Return the [x, y] coordinate for the center point of the cell that contains the specified text.  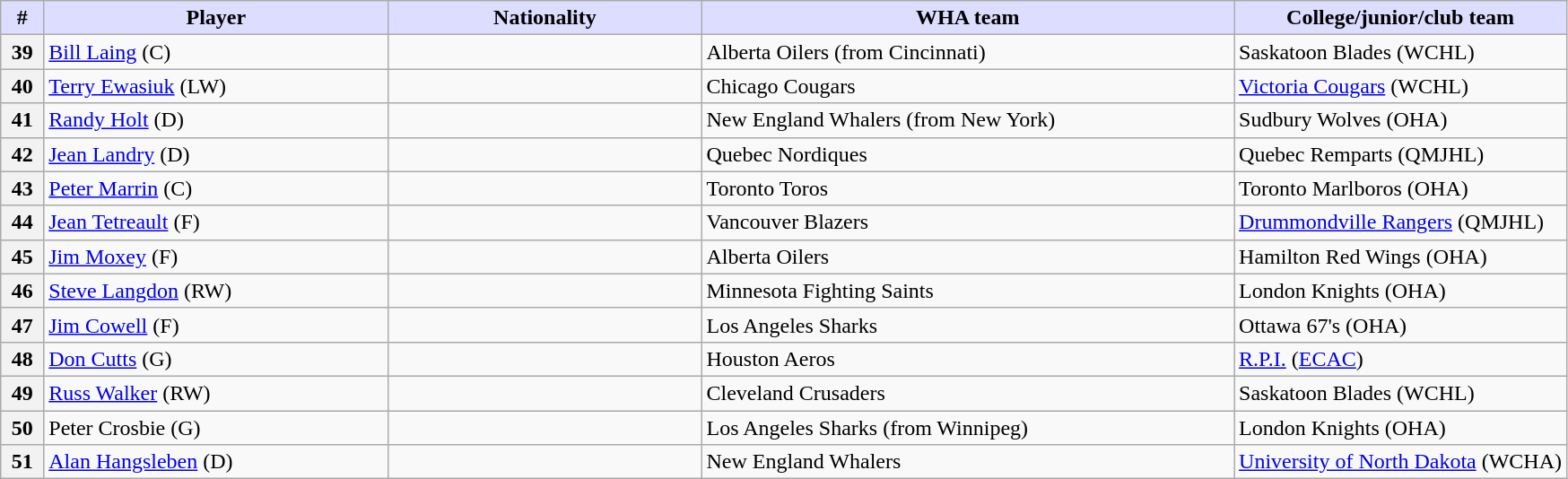
WHA team [968, 18]
Terry Ewasiuk (LW) [216, 86]
42 [22, 154]
49 [22, 393]
Victoria Cougars (WCHL) [1401, 86]
Los Angeles Sharks [968, 325]
Alberta Oilers [968, 257]
Minnesota Fighting Saints [968, 291]
47 [22, 325]
Houston Aeros [968, 359]
50 [22, 428]
Drummondville Rangers (QMJHL) [1401, 222]
College/junior/club team [1401, 18]
Cleveland Crusaders [968, 393]
51 [22, 462]
Bill Laing (C) [216, 52]
Jim Moxey (F) [216, 257]
Nationality [545, 18]
Toronto Toros [968, 188]
Jean Tetreault (F) [216, 222]
45 [22, 257]
Alberta Oilers (from Cincinnati) [968, 52]
44 [22, 222]
# [22, 18]
Los Angeles Sharks (from Winnipeg) [968, 428]
Peter Marrin (C) [216, 188]
Jean Landry (D) [216, 154]
Sudbury Wolves (OHA) [1401, 120]
Alan Hangsleben (D) [216, 462]
Chicago Cougars [968, 86]
Hamilton Red Wings (OHA) [1401, 257]
43 [22, 188]
Don Cutts (G) [216, 359]
New England Whalers (from New York) [968, 120]
Randy Holt (D) [216, 120]
University of North Dakota (WCHA) [1401, 462]
41 [22, 120]
46 [22, 291]
Vancouver Blazers [968, 222]
Steve Langdon (RW) [216, 291]
Russ Walker (RW) [216, 393]
Quebec Remparts (QMJHL) [1401, 154]
New England Whalers [968, 462]
39 [22, 52]
Toronto Marlboros (OHA) [1401, 188]
40 [22, 86]
Quebec Nordiques [968, 154]
Jim Cowell (F) [216, 325]
48 [22, 359]
Player [216, 18]
R.P.I. (ECAC) [1401, 359]
Peter Crosbie (G) [216, 428]
Ottawa 67's (OHA) [1401, 325]
